Search for the cell housing the specified text and yield its (X, Y) center coordinate. 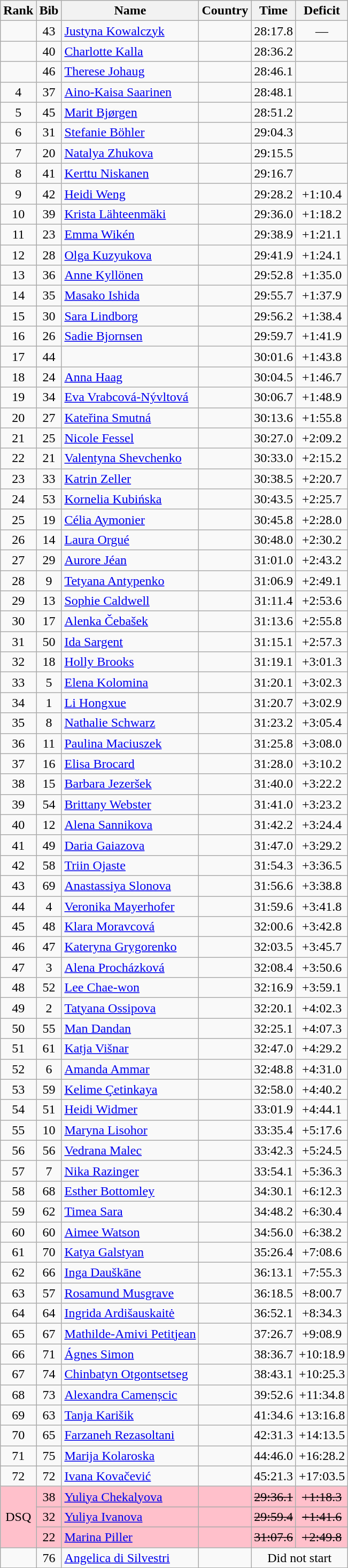
3 (49, 967)
Esther Bottomley (130, 1191)
29:04.3 (274, 133)
Olga Kuzyukova (130, 255)
+5:36.3 (322, 1171)
32:16.9 (274, 988)
+9:08.9 (322, 1334)
Paulina Maciuszek (130, 743)
31:47.0 (274, 845)
30:13.6 (274, 418)
Nika Razinger (130, 1171)
39:52.6 (274, 1395)
+3:24.4 (322, 825)
38:43.1 (274, 1374)
33:42.3 (274, 1150)
Vedrana Malec (130, 1150)
Angelica di Silvestri (130, 1558)
+7:08.6 (322, 1252)
+4:07.3 (322, 1028)
+4:40.2 (322, 1089)
+2:28.0 (322, 519)
+2:15.2 (322, 458)
+8:00.7 (322, 1293)
+2:53.6 (322, 601)
Deficit (322, 11)
+1:55.8 (322, 418)
Tetyana Antypenko (130, 580)
Justyna Kowalczyk (130, 31)
74 (49, 1374)
+3:22.2 (322, 784)
28:48.1 (274, 92)
31:56.6 (274, 886)
Emma Wikén (130, 234)
31:06.9 (274, 580)
Heidi Widmer (130, 1110)
28:36.2 (274, 51)
30:33.0 (274, 458)
Tatyana Ossipova (130, 1008)
30:06.7 (274, 397)
Triin Ojaste (130, 865)
30:43.5 (274, 499)
32:47.0 (274, 1049)
+2:43.2 (322, 560)
Nicole Fessel (130, 438)
+1:10.4 (322, 194)
+1:24.1 (322, 255)
Masako Ishida (130, 296)
+1:18.2 (322, 214)
30:01.6 (274, 357)
+2:25.7 (322, 499)
31:07.6 (274, 1537)
32:25.1 (274, 1028)
Barbara Jezeršek (130, 784)
Katya Galstyan (130, 1252)
+3:23.2 (322, 804)
+17:03.5 (322, 1476)
Bib (49, 11)
31:11.4 (274, 601)
37:26.7 (274, 1334)
Holly Brooks (130, 662)
Amanda Ammar (130, 1069)
Alena Procházková (130, 967)
+3:36.5 (322, 865)
32:58.0 (274, 1089)
2 (49, 1008)
+7:55.3 (322, 1273)
30:45.8 (274, 519)
29:59.4 (274, 1517)
Rosamund Musgrave (130, 1293)
Kornelia Kubińska (130, 499)
+5:17.6 (322, 1130)
30:38.5 (274, 479)
+3:02.3 (322, 682)
Marit Bjørgen (130, 112)
32:08.4 (274, 967)
Anastassiya Slonova (130, 886)
31:54.3 (274, 865)
Katja Višnar (130, 1049)
30:27.0 (274, 438)
Name (130, 11)
31:13.6 (274, 621)
29:36.0 (274, 214)
31:25.8 (274, 743)
31:15.1 (274, 642)
Country (225, 11)
Time (274, 11)
29:38.9 (274, 234)
Did not start (299, 1558)
+1:18.3 (322, 1496)
Aino-Kaisa Saarinen (130, 92)
Rank (18, 11)
+6:12.3 (322, 1191)
34:56.0 (274, 1232)
29:36.1 (274, 1496)
29:15.5 (274, 153)
Maryna Lisohor (130, 1130)
+1:41.6 (322, 1517)
DSQ (18, 1517)
30:04.5 (274, 377)
Kelime Çetinkaya (130, 1089)
+4:44.1 (322, 1110)
31:28.0 (274, 764)
29:52.8 (274, 275)
+14:13.5 (322, 1435)
Mathilde-Amivi Petitjean (130, 1334)
42:31.3 (274, 1435)
+1:41.9 (322, 336)
+10:18.9 (322, 1354)
Ingrida Ardišauskaitė (130, 1313)
+3:10.2 (322, 764)
+2:49.1 (322, 580)
Man Dandan (130, 1028)
Heidi Weng (130, 194)
31:42.2 (274, 825)
Elisa Brocard (130, 764)
Kateryna Grygorenko (130, 947)
75 (49, 1456)
Daria Gaiazova (130, 845)
Ivana Kovačević (130, 1476)
44:46.0 (274, 1456)
Alenka Čebašek (130, 621)
Krista Lähteenmäki (130, 214)
31:01.0 (274, 560)
Therese Johaug (130, 72)
Veronika Mayerhofer (130, 906)
31:20.7 (274, 703)
+2:30.2 (322, 540)
36:52.1 (274, 1313)
Farzaneh Rezasoltani (130, 1435)
Alena Sannikova (130, 825)
76 (49, 1558)
31:19.1 (274, 662)
29:41.9 (274, 255)
Ágnes Simon (130, 1354)
+1:43.8 (322, 357)
+5:24.5 (322, 1150)
34:30.1 (274, 1191)
+16:28.2 (322, 1456)
+3:50.6 (322, 967)
36:13.1 (274, 1273)
+1:38.4 (322, 316)
31:23.2 (274, 723)
+1:48.9 (322, 397)
38:36.7 (274, 1354)
Célia Aymonier (130, 519)
28:17.8 (274, 31)
Eva Vrabcová-Nývltová (130, 397)
+3:42.8 (322, 927)
+6:38.2 (322, 1232)
Nathalie Schwarz (130, 723)
+3:45.7 (322, 947)
— (322, 31)
+3:08.0 (322, 743)
Chinbatyn Otgontsetseg (130, 1374)
+10:25.3 (322, 1374)
+2:57.3 (322, 642)
41:34.6 (274, 1415)
29:28.2 (274, 194)
Alexandra Camenșcic (130, 1395)
31:41.0 (274, 804)
33:54.1 (274, 1171)
Brittany Webster (130, 804)
+1:35.0 (322, 275)
Anne Kyllönen (130, 275)
+3:38.8 (322, 886)
32:00.6 (274, 927)
73 (49, 1395)
Timea Sara (130, 1211)
+3:01.3 (322, 662)
Kateřina Smutná (130, 418)
Aimee Watson (130, 1232)
31:40.0 (274, 784)
29:16.7 (274, 173)
Aurore Jéan (130, 560)
45:21.3 (274, 1476)
+11:34.8 (322, 1395)
34:48.2 (274, 1211)
Li Hongxue (130, 703)
Yuliya Ivanova (130, 1517)
Klara Moravcová (130, 927)
Yuliya Chekalyova (130, 1496)
35:26.4 (274, 1252)
+2:49.8 (322, 1537)
31:20.1 (274, 682)
33:35.4 (274, 1130)
Charlotte Kalla (130, 51)
32:20.1 (274, 1008)
Marina Piller (130, 1537)
28:51.2 (274, 112)
+8:34.3 (322, 1313)
Lee Chae-won (130, 988)
29:55.7 (274, 296)
+3:02.9 (322, 703)
1 (49, 703)
+2:09.2 (322, 438)
30:48.0 (274, 540)
36:18.5 (274, 1293)
Inga Dauškāne (130, 1273)
Sara Lindborg (130, 316)
Natalya Zhukova (130, 153)
28:46.1 (274, 72)
Sophie Caldwell (130, 601)
+2:20.7 (322, 479)
Marija Kolaroska (130, 1456)
Elena Kolomina (130, 682)
29:56.2 (274, 316)
33:01.9 (274, 1110)
+1:21.1 (322, 234)
Kerttu Niskanen (130, 173)
+13:16.8 (322, 1415)
31:59.6 (274, 906)
+4:02.3 (322, 1008)
32:03.5 (274, 947)
+4:29.2 (322, 1049)
Sadie Bjornsen (130, 336)
+3:29.2 (322, 845)
+1:37.9 (322, 296)
Katrin Zeller (130, 479)
Ida Sargent (130, 642)
29:59.7 (274, 336)
Stefanie Böhler (130, 133)
32:48.8 (274, 1069)
+6:30.4 (322, 1211)
Laura Orgué (130, 540)
+2:55.8 (322, 621)
+3:59.1 (322, 988)
+1:46.7 (322, 377)
+3:41.8 (322, 906)
Valentyna Shevchenko (130, 458)
Anna Haag (130, 377)
+3:05.4 (322, 723)
Tanja Karišik (130, 1415)
+4:31.0 (322, 1069)
